Extract the [x, y] coordinate from the center of the cell holding the provided text.  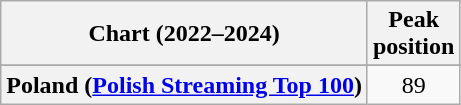
89 [413, 85]
Peakposition [413, 34]
Poland (Polish Streaming Top 100) [184, 85]
Chart (2022–2024) [184, 34]
